Output the [X, Y] coordinate of the center of the cell containing the given text.  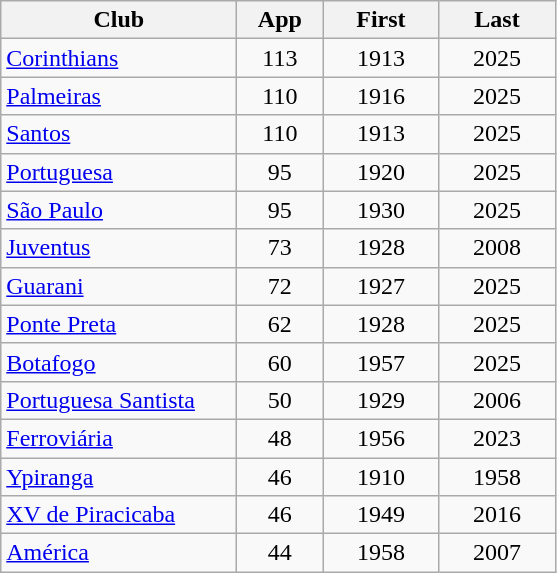
América [119, 553]
Last [497, 20]
Botafogo [119, 362]
Portuguesa Santista [119, 400]
1930 [381, 210]
2007 [497, 553]
Guarani [119, 286]
São Paulo [119, 210]
Ferroviária [119, 438]
60 [280, 362]
2006 [497, 400]
XV de Piracicaba [119, 515]
Portuguesa [119, 172]
72 [280, 286]
48 [280, 438]
Corinthians [119, 58]
Juventus [119, 248]
1916 [381, 96]
1920 [381, 172]
1957 [381, 362]
1956 [381, 438]
Palmeiras [119, 96]
1929 [381, 400]
2008 [497, 248]
Ypiranga [119, 477]
1910 [381, 477]
Club [119, 20]
Santos [119, 134]
1927 [381, 286]
App [280, 20]
2016 [497, 515]
62 [280, 324]
113 [280, 58]
2023 [497, 438]
1949 [381, 515]
50 [280, 400]
Ponte Preta [119, 324]
44 [280, 553]
First [381, 20]
73 [280, 248]
